Locate the cell with the specified text and output its [x, y] center coordinate. 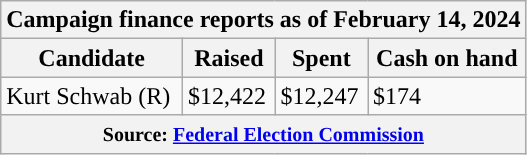
Spent [322, 58]
Kurt Schwab (R) [92, 96]
$12,422 [230, 96]
Campaign finance reports as of February 14, 2024 [264, 20]
Source: Federal Election Commission [264, 134]
Candidate [92, 58]
Cash on hand [447, 58]
$174 [447, 96]
$12,247 [322, 96]
Raised [230, 58]
